Pinpoint the cell where the given text exists, returning its (X, Y) midpoint coordinate. 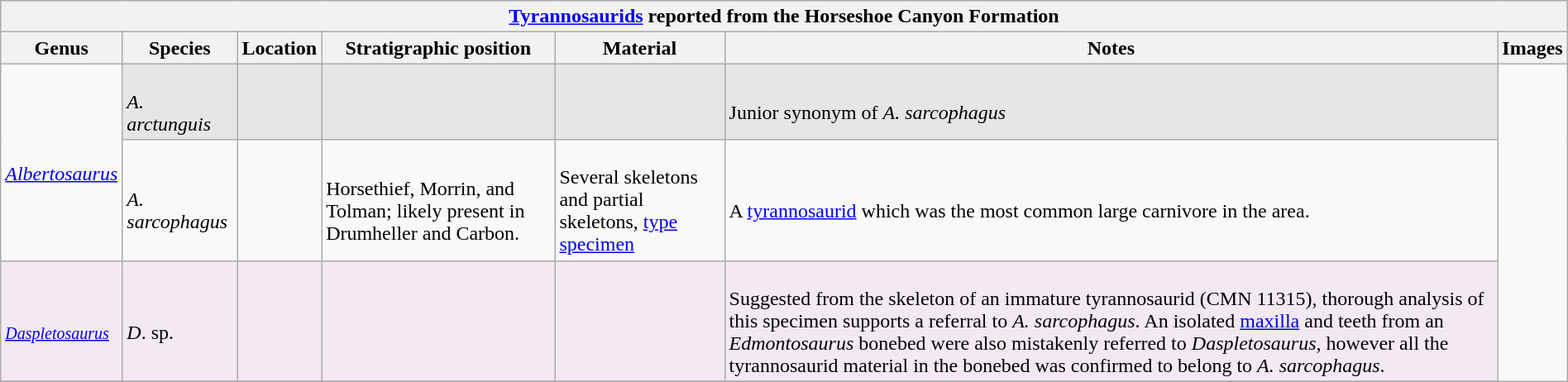
Genus (61, 48)
Tyrannosaurids reported from the Horseshoe Canyon Formation (784, 17)
Material (640, 48)
A tyrannosaurid which was the most common large carnivore in the area. (1111, 200)
Horsethief, Morrin, and Tolman; likely present in Drumheller and Carbon. (438, 200)
Several skeletons and partial skeletons, type specimen (640, 200)
Stratigraphic position (438, 48)
A. sarcophagus (180, 200)
Junior synonym of A. sarcophagus (1111, 102)
Albertosaurus (61, 162)
Images (1532, 48)
Notes (1111, 48)
D. sp. (180, 321)
Species (180, 48)
Location (280, 48)
Daspletosaurus (61, 321)
A. arctunguis (180, 102)
